Search for the cell housing the specified text and yield its (X, Y) center coordinate. 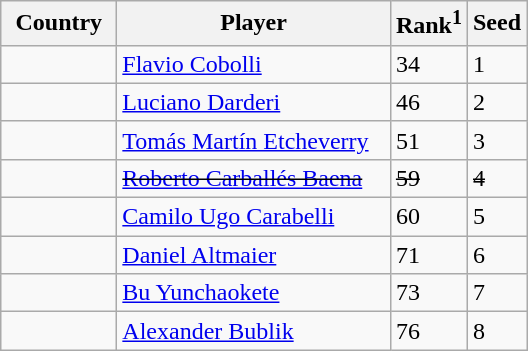
60 (428, 217)
5 (496, 217)
Flavio Cobolli (254, 64)
8 (496, 331)
2 (496, 102)
4 (496, 178)
Camilo Ugo Carabelli (254, 217)
7 (496, 293)
Luciano Darderi (254, 102)
Rank1 (428, 24)
Country (59, 24)
73 (428, 293)
Bu Yunchaokete (254, 293)
71 (428, 255)
Tomás Martín Etcheverry (254, 140)
59 (428, 178)
3 (496, 140)
Roberto Carballés Baena (254, 178)
1 (496, 64)
Seed (496, 24)
34 (428, 64)
76 (428, 331)
Alexander Bublik (254, 331)
46 (428, 102)
Player (254, 24)
Daniel Altmaier (254, 255)
6 (496, 255)
51 (428, 140)
